Extract the [X, Y] coordinate from the center of the cell holding the provided text.  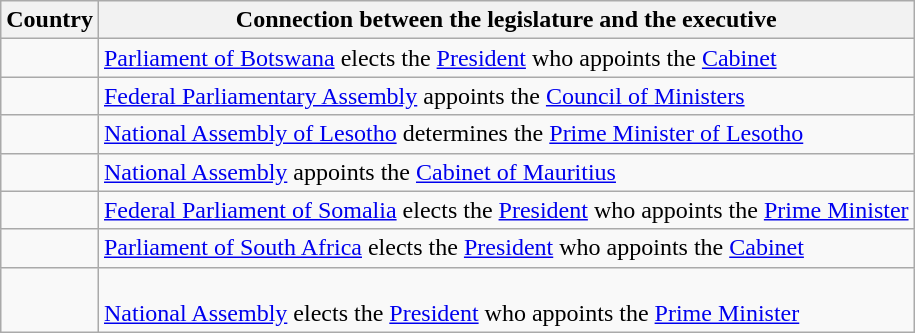
Federal Parliament of Somalia elects the President who appoints the Prime Minister [506, 210]
National Assembly elects the President who appoints the Prime Minister [506, 300]
Federal Parliamentary Assembly appoints the Council of Ministers [506, 96]
Connection between the legislature and the executive [506, 20]
Parliament of South Africa elects the President who appoints the Cabinet [506, 248]
National Assembly appoints the Cabinet of Mauritius [506, 172]
Country [50, 20]
National Assembly of Lesotho determines the Prime Minister of Lesotho [506, 134]
Parliament of Botswana elects the President who appoints the Cabinet [506, 58]
